For the text-containing cell, return its midpoint in (X, Y) coordinate format. 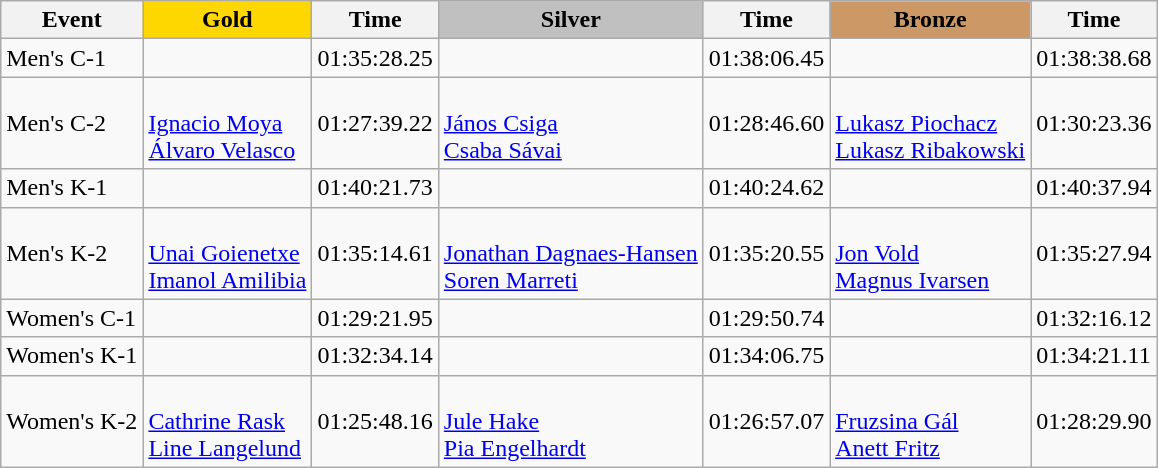
01:30:23.36 (1094, 123)
Bronze (930, 20)
Cathrine RaskLine Langelund (228, 421)
Unai GoienetxeImanol Amilibia (228, 253)
Jule HakePia Engelhardt (570, 421)
01:35:27.94 (1094, 253)
Event (72, 20)
Men's C-2 (72, 123)
Jon VoldMagnus Ivarsen (930, 253)
Women's C-1 (72, 318)
01:35:20.55 (766, 253)
01:32:16.12 (1094, 318)
01:28:29.90 (1094, 421)
Gold (228, 20)
Women's K-2 (72, 421)
01:25:48.16 (375, 421)
Jonathan Dagnaes-HansenSoren Marreti (570, 253)
01:34:21.11 (1094, 356)
Ignacio MoyaÁlvaro Velasco (228, 123)
01:38:38.68 (1094, 58)
01:27:39.22 (375, 123)
01:28:46.60 (766, 123)
01:40:24.62 (766, 188)
Men's C-1 (72, 58)
Men's K-2 (72, 253)
01:35:28.25 (375, 58)
01:29:50.74 (766, 318)
01:29:21.95 (375, 318)
Lukasz PiochaczLukasz Ribakowski (930, 123)
Silver (570, 20)
Women's K-1 (72, 356)
01:32:34.14 (375, 356)
Fruzsina GálAnett Fritz (930, 421)
01:40:21.73 (375, 188)
01:35:14.61 (375, 253)
01:34:06.75 (766, 356)
01:26:57.07 (766, 421)
01:38:06.45 (766, 58)
János CsigaCsaba Sávai (570, 123)
01:40:37.94 (1094, 188)
Men's K-1 (72, 188)
